Provide the (X, Y) coordinate of the cell's center where the given text is located.  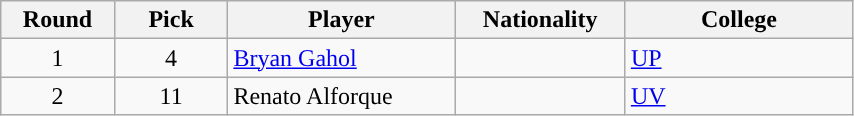
2 (58, 96)
Bryan Gahol (342, 58)
11 (171, 96)
College (738, 20)
Renato Alforque (342, 96)
UP (738, 58)
1 (58, 58)
Nationality (540, 20)
Pick (171, 20)
UV (738, 96)
4 (171, 58)
Round (58, 20)
Player (342, 20)
